Provide the [x, y] coordinate of the cell's center where the given text is located.  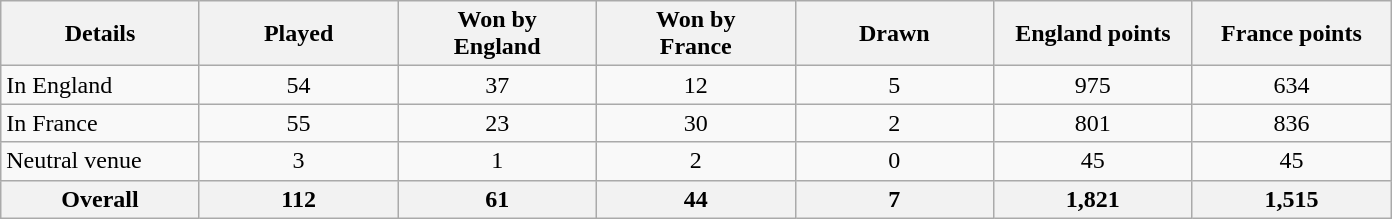
23 [498, 123]
5 [894, 85]
Details [100, 34]
61 [498, 199]
801 [1094, 123]
Drawn [894, 34]
Neutral venue [100, 161]
975 [1094, 85]
In England [100, 85]
30 [696, 123]
Won byFrance [696, 34]
Overall [100, 199]
7 [894, 199]
1,821 [1094, 199]
Played [298, 34]
12 [696, 85]
England points [1094, 34]
55 [298, 123]
1 [498, 161]
37 [498, 85]
112 [298, 199]
Won byEngland [498, 34]
44 [696, 199]
54 [298, 85]
836 [1292, 123]
3 [298, 161]
In France [100, 123]
France points [1292, 34]
0 [894, 161]
1,515 [1292, 199]
634 [1292, 85]
